Identify which cell holds the provided text, then report its (X, Y) central coordinate. 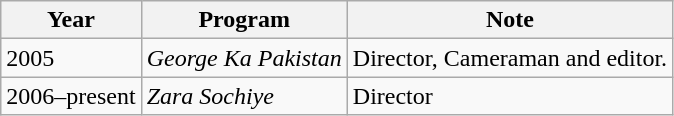
Year (71, 20)
Director (510, 96)
Director, Cameraman and editor. (510, 58)
Zara Sochiye (244, 96)
Note (510, 20)
2006–present (71, 96)
George Ka Pakistan (244, 58)
Program (244, 20)
2005 (71, 58)
